Return the [x, y] coordinate for the center point of the cell that contains the specified text.  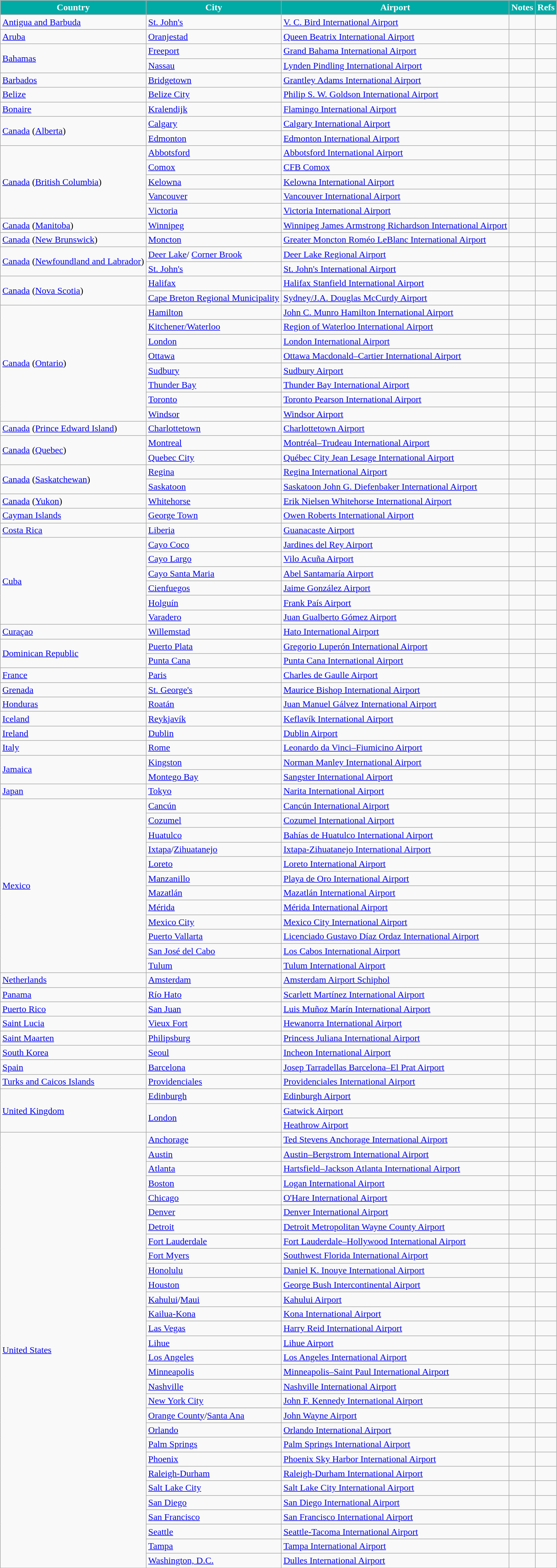
Chicago [214, 1198]
Toronto [214, 399]
Panama [73, 994]
Iceland [73, 719]
Cape Breton Regional Municipality [214, 298]
Québec City Jean Lesage International Airport [395, 458]
V. C. Bird International Airport [395, 22]
Bonaire [73, 109]
Dublin Airport [395, 733]
Edmonton [214, 138]
Philip S. W. Goldson International Airport [395, 95]
Narita International Airport [395, 791]
Edinburgh [214, 1096]
Loreto [214, 864]
Hato International Airport [395, 631]
Orange County/Santa Ana [214, 1415]
Leonardo da Vinci–Fiumicino Airport [395, 748]
Sudbury Airport [395, 370]
Hartsfield–Jackson Atlanta International Airport [395, 1169]
San Francisco [214, 1517]
Liberia [214, 530]
Grand Bahama International Airport [395, 51]
Italy [73, 748]
Mérida International Airport [395, 908]
Abbotsford International Airport [395, 153]
Kahului Airport [395, 1299]
Dublin [214, 733]
Kelowna International Airport [395, 182]
Reykjavík [214, 719]
Dulles International Airport [395, 1560]
Canada (Nova Scotia) [73, 291]
Sudbury [214, 370]
Quebec City [214, 458]
Flamingo International Airport [395, 109]
Victoria International Airport [395, 211]
Canada (Quebec) [73, 450]
Providenciales International Airport [395, 1081]
Tulum [214, 966]
Whitehorse [214, 501]
Aruba [73, 37]
Palm Springs [214, 1444]
Vieux Fort [214, 1023]
Netherlands [73, 980]
Paris [214, 675]
Princess Juliana International Airport [395, 1038]
Canada (Alberta) [73, 131]
Halifax [214, 283]
Raleigh-Durham International Airport [395, 1473]
Comox [214, 167]
Rome [214, 748]
Fort Myers [214, 1256]
St. John's International Airport [395, 269]
CFB Comox [395, 167]
Belize [73, 95]
Edinburgh Airport [395, 1096]
Guanacaste Airport [395, 530]
Antigua and Barbuda [73, 22]
Playa de Oro International Airport [395, 878]
Barbados [73, 80]
New York City [214, 1401]
Punta Cana International Airport [395, 661]
Jardines del Rey Airport [395, 545]
San Francisco International Airport [395, 1517]
Keflavík International Airport [395, 719]
Cayman Islands [73, 516]
Honduras [73, 704]
Holguín [214, 602]
Ted Stevens Anchorage International Airport [395, 1140]
Saskatoon John G. Diefenbaker International Airport [395, 487]
Cienfuegos [214, 588]
Cozumel [214, 820]
Cozumel International Airport [395, 820]
Licenciado Gustavo Díaz Ordaz International Airport [395, 937]
George Bush Intercontinental Airport [395, 1285]
Lihue Airport [395, 1343]
San Juan [214, 1009]
Logan International Airport [395, 1183]
Salt Lake City [214, 1488]
Willemstad [214, 631]
Phoenix Sky Harbor International Airport [395, 1459]
Bahamas [73, 58]
Charlottetown Airport [395, 429]
Ireland [73, 733]
Puerto Rico [73, 1009]
Montreal [214, 443]
Canada (Ontario) [73, 363]
Fort Lauderdale–Hollywood International Airport [395, 1241]
Austin–Bergstrom International Airport [395, 1154]
Punta Cana [214, 661]
Philipsburg [214, 1038]
Costa Rica [73, 530]
Airport [395, 8]
Moncton [214, 240]
John Wayne Airport [395, 1415]
Ottawa [214, 356]
Seattle [214, 1531]
Puerto Vallarta [214, 937]
Gregorio Luperón International Airport [395, 646]
Regina [214, 472]
Deer Lake Regional Airport [395, 254]
Providenciales [214, 1081]
Japan [73, 791]
Calgary [214, 124]
Winnipeg [214, 225]
George Town [214, 516]
Victoria [214, 211]
Ixtapa/Zihuatanejo [214, 849]
Las Vegas [214, 1328]
Josep Tarradellas Barcelona–El Prat Airport [395, 1067]
Fort Lauderdale [214, 1241]
Vilo Acuña Airport [395, 559]
Erik Nielsen Whitehorse International Airport [395, 501]
Heathrow Airport [395, 1125]
Detroit [214, 1227]
Kona International Airport [395, 1314]
Grantley Adams International Airport [395, 80]
San Diego International Airport [395, 1502]
Orlando International Airport [395, 1430]
Cayo Santa Maria [214, 574]
Canada (Newfoundland and Labrador) [73, 262]
Canada (Saskatchewan) [73, 479]
Minneapolis–Saint Paul International Airport [395, 1372]
Owen Roberts International Airport [395, 516]
Deer Lake/ Corner Brook [214, 254]
Palm Springs International Airport [395, 1444]
Mexico [73, 885]
Dominican Republic [73, 654]
Nashville [214, 1386]
Lynden Pindling International Airport [395, 66]
San Diego [214, 1502]
Charlottetown [214, 429]
Vancouver [214, 196]
St. George's [214, 690]
Kingston [214, 762]
Bridgetown [214, 80]
Austin [214, 1154]
Thunder Bay [214, 385]
Cancún International Airport [395, 806]
Mérida [214, 908]
Saint Maarten [73, 1038]
Cuba [73, 581]
Spain [73, 1067]
Edmonton International Airport [395, 138]
Maurice Bishop International Airport [395, 690]
Winnipeg James Armstrong Richardson International Airport [395, 225]
Honolulu [214, 1270]
Harry Reid International Airport [395, 1328]
Charles de Gaulle Airport [395, 675]
Kailua-Kona [214, 1314]
Loreto International Airport [395, 864]
Nassau [214, 66]
Frank País Airport [395, 602]
United Kingdom [73, 1110]
Bahías de Huatulco International Airport [395, 835]
Anchorage [214, 1140]
Ottawa Macdonald–Cartier International Airport [395, 356]
Country [73, 8]
Tulum International Airport [395, 966]
Calgary International Airport [395, 124]
Canada (British Columbia) [73, 182]
John C. Munro Hamilton International Airport [395, 312]
Varadero [214, 617]
Grenada [73, 690]
Freeport [214, 51]
Los Angeles [214, 1358]
Toronto Pearson International Airport [395, 399]
Barcelona [214, 1067]
Kelowna [214, 182]
Salt Lake City International Airport [395, 1488]
Huatulco [214, 835]
Cayo Coco [214, 545]
Hewanorra International Airport [395, 1023]
Mazatlán [214, 893]
Lihue [214, 1343]
Manzanillo [214, 878]
Kralendijk [214, 109]
Seoul [214, 1052]
Denver International Airport [395, 1212]
Raleigh-Durham [214, 1473]
Kahului/Maui [214, 1299]
Thunder Bay International Airport [395, 385]
Luis Muñoz Marín International Airport [395, 1009]
Houston [214, 1285]
Seattle-Tacoma International Airport [395, 1531]
Montego Bay [214, 777]
Sangster International Airport [395, 777]
Halifax Stanfield International Airport [395, 283]
Curaçao [73, 631]
Minneapolis [214, 1372]
Windsor [214, 414]
Canada (New Brunswick) [73, 240]
Tokyo [214, 791]
Juan Gualberto Gómez Airport [395, 617]
Puerto Plata [214, 646]
Nashville International Airport [395, 1386]
John F. Kennedy International Airport [395, 1401]
Mazatlán International Airport [395, 893]
Jamaica [73, 770]
Jaime González Airport [395, 588]
Vancouver International Airport [395, 196]
Canada (Manitoba) [73, 225]
Boston [214, 1183]
Saint Lucia [73, 1023]
Detroit Metropolitan Wayne County Airport [395, 1227]
Abbotsford [214, 153]
Canada (Yukon) [73, 501]
Notes [522, 8]
Los Angeles International Airport [395, 1358]
Washington, D.C. [214, 1560]
Oranjestad [214, 37]
Orlando [214, 1430]
Southwest Florida International Airport [395, 1256]
Cayo Largo [214, 559]
Norman Manley International Airport [395, 762]
Incheon International Airport [395, 1052]
Sydney/J.A. Douglas McCurdy Airport [395, 298]
Cancún [214, 806]
Tampa [214, 1546]
Hamilton [214, 312]
Kitchener/Waterloo [214, 327]
O'Hare International Airport [395, 1198]
Refs [546, 8]
London International Airport [395, 341]
Amsterdam Airport Schiphol [395, 980]
Regina International Airport [395, 472]
City [214, 8]
Queen Beatrix International Airport [395, 37]
Mexico City International Airport [395, 922]
South Korea [73, 1052]
Belize City [214, 95]
Gatwick Airport [395, 1111]
Canada (Prince Edward Island) [73, 429]
Denver [214, 1212]
Scarlett Martínez International Airport [395, 994]
Tampa International Airport [395, 1546]
Juan Manuel Gálvez International Airport [395, 704]
Phoenix [214, 1459]
Montréal–Trudeau International Airport [395, 443]
Río Hato [214, 994]
Windsor Airport [395, 414]
Turks and Caicos Islands [73, 1081]
Roatán [214, 704]
Los Cabos International Airport [395, 951]
Mexico City [214, 922]
San José del Cabo [214, 951]
Saskatoon [214, 487]
Atlanta [214, 1169]
United States [73, 1350]
Amsterdam [214, 980]
Ixtapa-Zihuatanejo International Airport [395, 849]
Abel Santamaría Airport [395, 574]
Daniel K. Inouye International Airport [395, 1270]
Greater Moncton Roméo LeBlanc International Airport [395, 240]
France [73, 675]
Region of Waterloo International Airport [395, 327]
